Identify which cell holds the provided text, then report its (x, y) central coordinate. 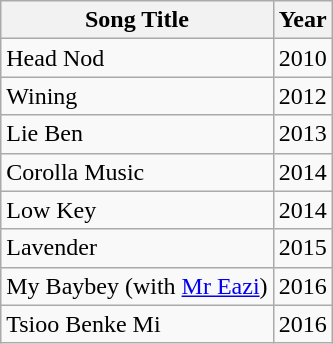
Lavender (137, 248)
Song Title (137, 20)
Lie Ben (137, 134)
2015 (302, 248)
Head Nod (137, 58)
Tsioo Benke Mi (137, 324)
2012 (302, 96)
Wining (137, 96)
Corolla Music (137, 172)
Low Key (137, 210)
2013 (302, 134)
My Baybey (with Mr Eazi) (137, 286)
Year (302, 20)
2010 (302, 58)
